Scan for the cell matching the given text and deliver its (x, y) coordinate at center. 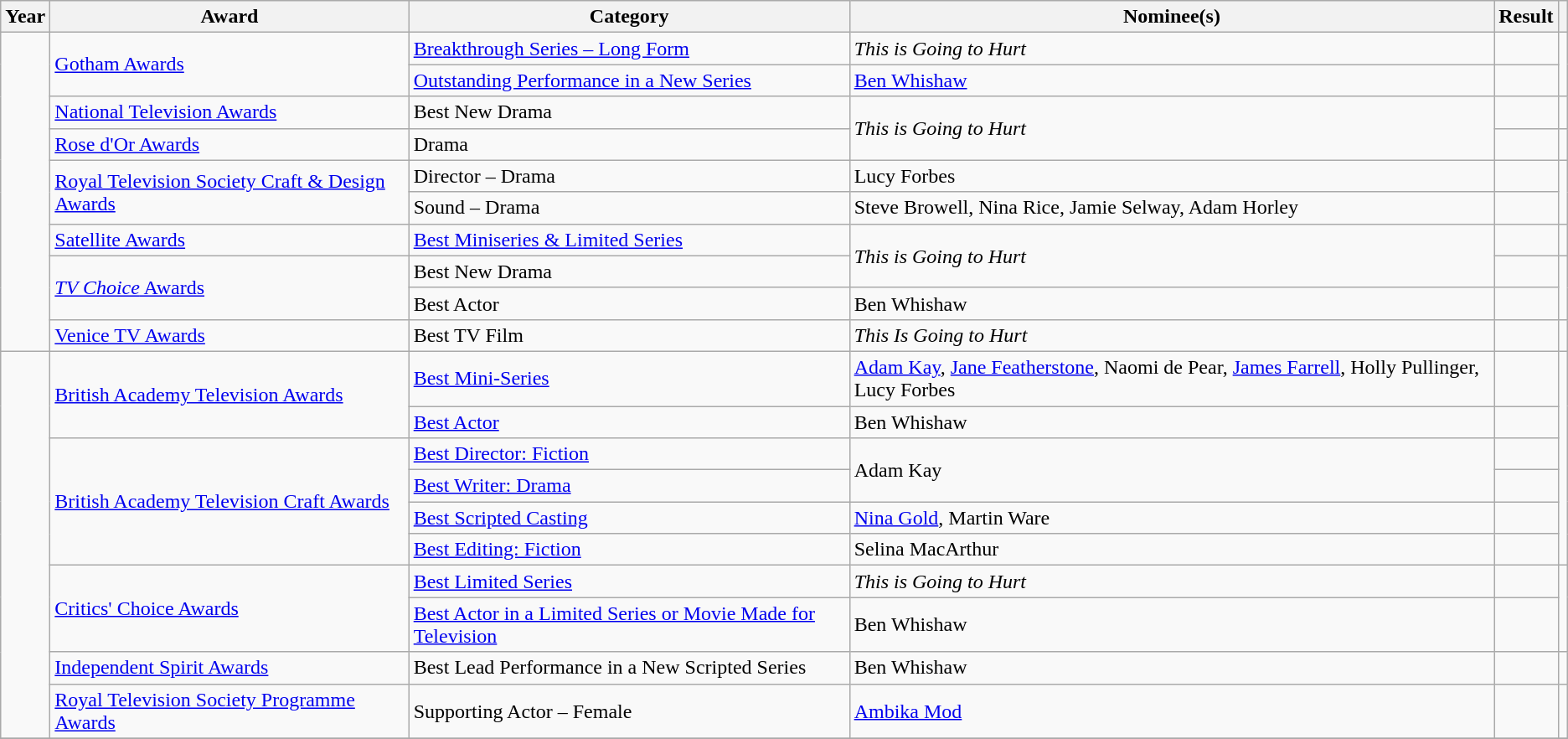
Year (25, 17)
Ambika Mod (1172, 711)
Critics' Choice Awards (230, 608)
Nina Gold, Martin Ware (1172, 518)
Best Limited Series (629, 581)
Adam Kay (1172, 470)
Rose d'Or Awards (230, 144)
Drama (629, 144)
Best Actor in a Limited Series or Movie Made for Television (629, 625)
Outstanding Performance in a New Series (629, 80)
Venice TV Awards (230, 335)
Adam Kay, Jane Featherstone, Naomi de Pear, James Farrell, Holly Pullinger, Lucy Forbes (1172, 379)
Royal Television Society Programme Awards (230, 711)
Nominee(s) (1172, 17)
Best TV Film (629, 335)
Director – Drama (629, 176)
Independent Spirit Awards (230, 668)
British Academy Television Awards (230, 394)
Award (230, 17)
Royal Television Society Craft & Design Awards (230, 192)
Best Director: Fiction (629, 454)
Supporting Actor – Female (629, 711)
TV Choice Awards (230, 287)
Satellite Awards (230, 240)
Best Scripted Casting (629, 518)
Steve Browell, Nina Rice, Jamie Selway, Adam Horley (1172, 208)
Selina MacArthur (1172, 550)
Result (1526, 17)
Breakthrough Series – Long Form (629, 49)
British Academy Television Craft Awards (230, 502)
Best Miniseries & Limited Series (629, 240)
Best Mini-Series (629, 379)
Best Writer: Drama (629, 486)
This Is Going to Hurt (1172, 335)
National Television Awards (230, 112)
Sound – Drama (629, 208)
Lucy Forbes (1172, 176)
Category (629, 17)
Best Lead Performance in a New Scripted Series (629, 668)
Best Editing: Fiction (629, 550)
Gotham Awards (230, 65)
